Determine the [X, Y] coordinate at the center of the cell enclosing the given text.  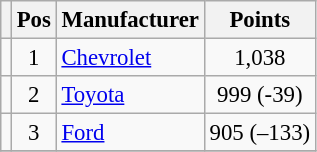
Points [260, 20]
Manufacturer [130, 20]
905 (–133) [260, 133]
Chevrolet [130, 58]
3 [34, 133]
2 [34, 95]
Pos [34, 20]
Ford [130, 133]
1 [34, 58]
999 (-39) [260, 95]
1,038 [260, 58]
Toyota [130, 95]
